Detect which cell encompasses the target text, then output its [x, y] center coordinate. 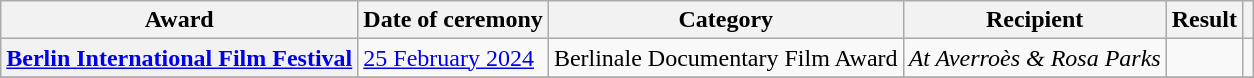
Category [726, 20]
At Averroès & Rosa Parks [1034, 58]
Recipient [1034, 20]
Award [180, 20]
Berlinale Documentary Film Award [726, 58]
25 February 2024 [454, 58]
Berlin International Film Festival [180, 58]
Result [1204, 20]
Date of ceremony [454, 20]
